Scan for the cell matching the given text and deliver its (x, y) coordinate at center. 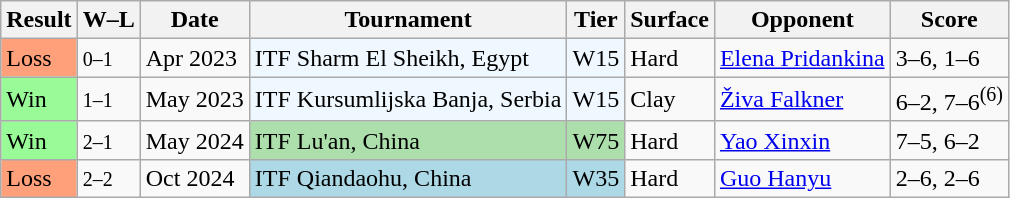
7–5, 6–2 (949, 140)
Apr 2023 (194, 58)
ITF Lu'an, China (408, 140)
2–6, 2–6 (949, 178)
W35 (596, 178)
May 2024 (194, 140)
ITF Kursumlijska Banja, Serbia (408, 100)
Score (949, 20)
2–1 (108, 140)
6–2, 7–6(6) (949, 100)
ITF Sharm El Sheikh, Egypt (408, 58)
W–L (108, 20)
Elena Pridankina (802, 58)
Opponent (802, 20)
May 2023 (194, 100)
0–1 (108, 58)
Surface (670, 20)
Date (194, 20)
3–6, 1–6 (949, 58)
1–1 (108, 100)
Yao Xinxin (802, 140)
Result (39, 20)
W75 (596, 140)
Oct 2024 (194, 178)
Tournament (408, 20)
Clay (670, 100)
Tier (596, 20)
Živa Falkner (802, 100)
2–2 (108, 178)
ITF Qiandaohu, China (408, 178)
Guo Hanyu (802, 178)
